Capture the cell that displays the provided text and extract its [x, y] central coordinate. 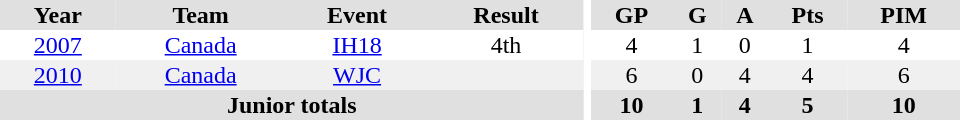
IH18 [358, 45]
Event [358, 15]
PIM [904, 15]
Year [58, 15]
Team [201, 15]
2010 [58, 75]
GP [631, 15]
5 [808, 105]
Junior totals [292, 105]
2007 [58, 45]
4th [506, 45]
A [745, 15]
WJC [358, 75]
Pts [808, 15]
G [698, 15]
Result [506, 15]
